For the text-containing cell, return its midpoint in (x, y) coordinate format. 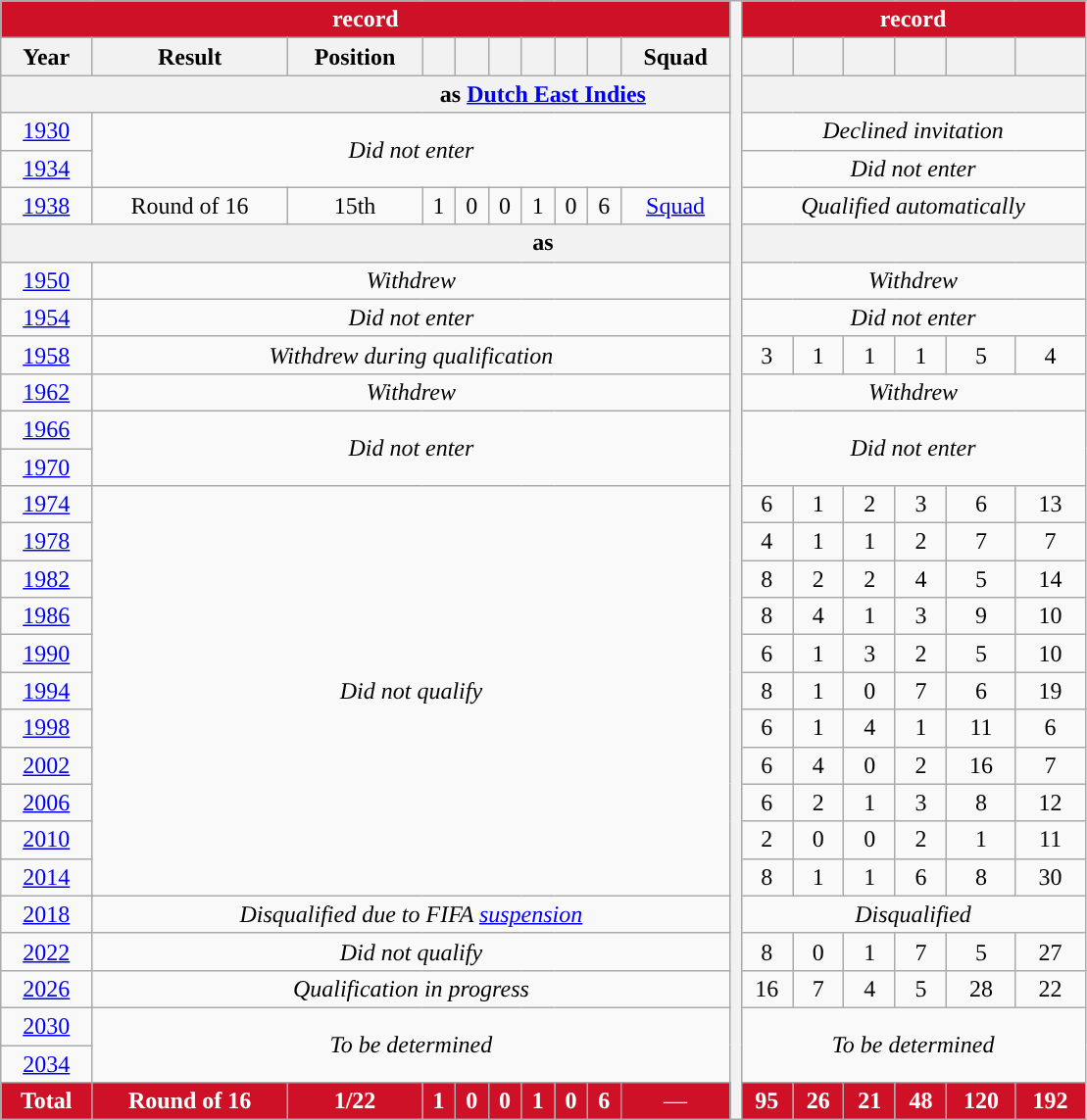
Declined invitation (914, 131)
1930 (47, 131)
2030 (47, 1026)
1994 (47, 691)
14 (1051, 579)
26 (818, 1101)
27 (1051, 951)
1962 (47, 392)
2018 (47, 914)
30 (1051, 877)
Qualification in progress (412, 989)
1998 (47, 728)
28 (981, 989)
48 (920, 1101)
120 (981, 1101)
Withdrew during qualification (412, 355)
1/22 (355, 1101)
1954 (47, 317)
Qualified automatically (914, 206)
1982 (47, 579)
Year (47, 57)
— (675, 1101)
21 (869, 1101)
1974 (47, 505)
19 (1051, 691)
2034 (47, 1063)
1958 (47, 355)
1986 (47, 616)
1934 (47, 169)
12 (1051, 803)
as Dutch East Indies (543, 94)
2022 (47, 951)
2026 (47, 989)
Disqualified due to FIFA suspension (412, 914)
95 (766, 1101)
Position (355, 57)
1978 (47, 542)
1966 (47, 429)
1950 (47, 280)
2006 (47, 803)
Total (47, 1101)
9 (981, 616)
1938 (47, 206)
192 (1051, 1101)
22 (1051, 989)
2014 (47, 877)
13 (1051, 505)
1990 (47, 654)
15th (355, 206)
Disqualified (914, 914)
2002 (47, 765)
2010 (47, 840)
as (543, 243)
1970 (47, 467)
Result (190, 57)
